Extract the (X, Y) coordinate from the center of the cell holding the provided text.  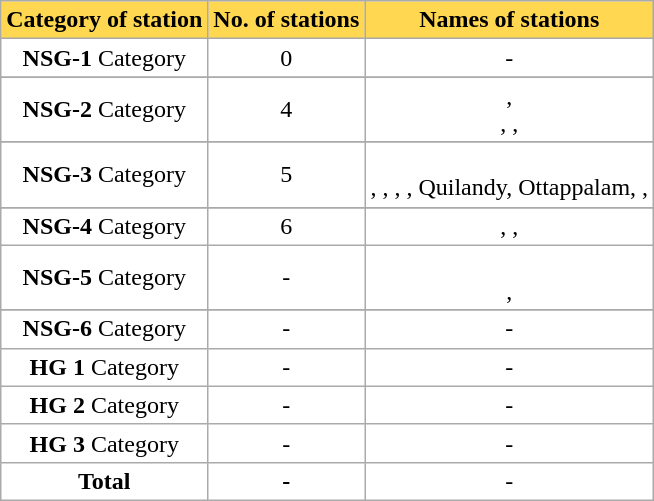
NSG-4 Category (104, 226)
NSG-5 Category (104, 278)
4 (286, 110)
NSG-2 Category (104, 110)
, , (510, 226)
NSG-1 Category (104, 58)
6 (286, 226)
0 (286, 58)
,, , (510, 110)
HG 3 Category (104, 443)
, , , , Quilandy, Ottappalam, , (510, 174)
, (510, 278)
HG 1 Category (104, 367)
Names of stations (510, 20)
Category of station (104, 20)
NSG-6 Category (104, 329)
NSG-3 Category (104, 174)
HG 2 Category (104, 405)
Total (104, 481)
No. of stations (286, 20)
5 (286, 174)
